For the text-containing cell, return its midpoint in (x, y) coordinate format. 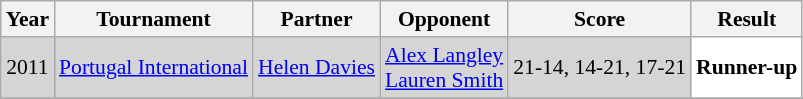
Runner-up (746, 68)
Score (600, 19)
Partner (316, 19)
Year (28, 19)
Result (746, 19)
21-14, 14-21, 17-21 (600, 68)
Tournament (154, 19)
Opponent (444, 19)
Portugal International (154, 68)
Helen Davies (316, 68)
2011 (28, 68)
Alex Langley Lauren Smith (444, 68)
